Find where the given text appears and provide that cell's center as (X, Y) coordinate. 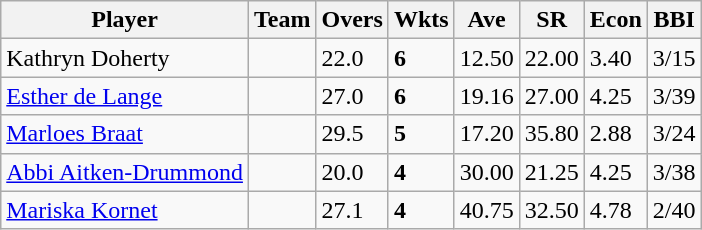
Ave (486, 20)
5 (421, 134)
2.88 (616, 134)
Player (125, 20)
Mariska Kornet (125, 210)
20.0 (352, 172)
32.50 (552, 210)
Kathryn Doherty (125, 58)
3/15 (674, 58)
30.00 (486, 172)
12.50 (486, 58)
29.5 (352, 134)
Team (282, 20)
Abbi Aitken-Drummond (125, 172)
3.40 (616, 58)
2/40 (674, 210)
22.0 (352, 58)
Esther de Lange (125, 96)
22.00 (552, 58)
27.0 (352, 96)
4.78 (616, 210)
Overs (352, 20)
27.1 (352, 210)
21.25 (552, 172)
Wkts (421, 20)
17.20 (486, 134)
27.00 (552, 96)
19.16 (486, 96)
3/38 (674, 172)
3/39 (674, 96)
40.75 (486, 210)
Econ (616, 20)
SR (552, 20)
3/24 (674, 134)
Marloes Braat (125, 134)
BBI (674, 20)
35.80 (552, 134)
